Capture the cell that displays the provided text and extract its [x, y] central coordinate. 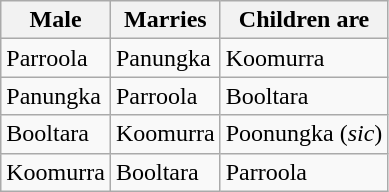
Marries [165, 20]
Children are [304, 20]
Poonungka (sic) [304, 134]
Male [56, 20]
